Pinpoint the cell where the given text exists, returning its (x, y) midpoint coordinate. 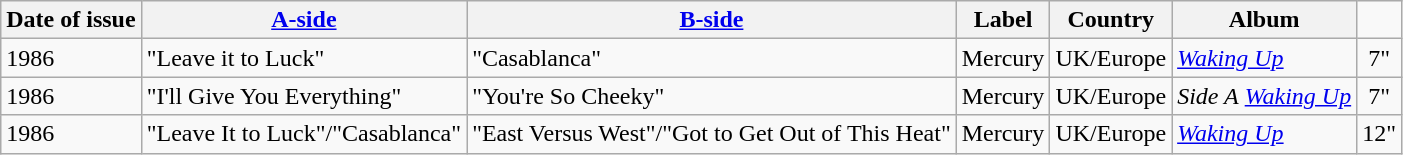
Date of issue (71, 20)
"Leave It to Luck"/"Casablanca" (304, 134)
Album (1264, 20)
"You're So Cheeky" (712, 96)
Country (1111, 20)
"Leave it to Luck" (304, 58)
B-side (712, 20)
12" (1380, 134)
"I'll Give You Everything" (304, 96)
"East Versus West"/"Got to Get Out of This Heat" (712, 134)
Label (1003, 20)
"Casablanca" (712, 58)
Side A Waking Up (1264, 96)
A-side (304, 20)
